From the cell containing the given text, extract its center point as (X, Y) coordinate. 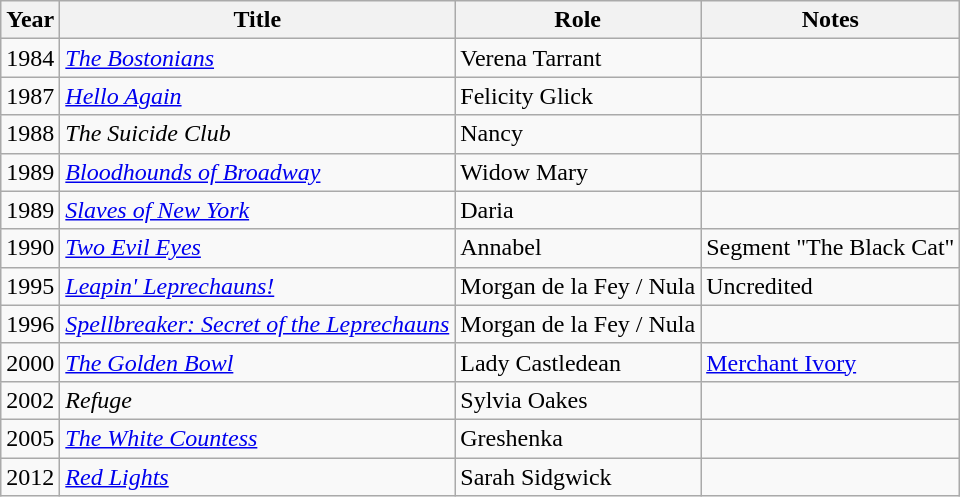
1987 (30, 96)
Widow Mary (578, 172)
Title (258, 20)
1996 (30, 324)
Spellbreaker: Secret of the Leprechauns (258, 324)
Two Evil Eyes (258, 248)
Sylvia Oakes (578, 400)
1988 (30, 134)
2000 (30, 362)
Segment "The Black Cat" (830, 248)
The Golden Bowl (258, 362)
Slaves of New York (258, 210)
2012 (30, 477)
2002 (30, 400)
Lady Castledean (578, 362)
Nancy (578, 134)
Refuge (258, 400)
1990 (30, 248)
Verena Tarrant (578, 58)
Merchant Ivory (830, 362)
Red Lights (258, 477)
Leapin' Leprechauns! (258, 286)
Role (578, 20)
Greshenka (578, 438)
Bloodhounds of Broadway (258, 172)
Felicity Glick (578, 96)
Year (30, 20)
The Bostonians (258, 58)
1995 (30, 286)
Annabel (578, 248)
2005 (30, 438)
Daria (578, 210)
Notes (830, 20)
Hello Again (258, 96)
1984 (30, 58)
The Suicide Club (258, 134)
The White Countess (258, 438)
Sarah Sidgwick (578, 477)
Uncredited (830, 286)
